Scan for the cell matching the given text and deliver its (X, Y) coordinate at center. 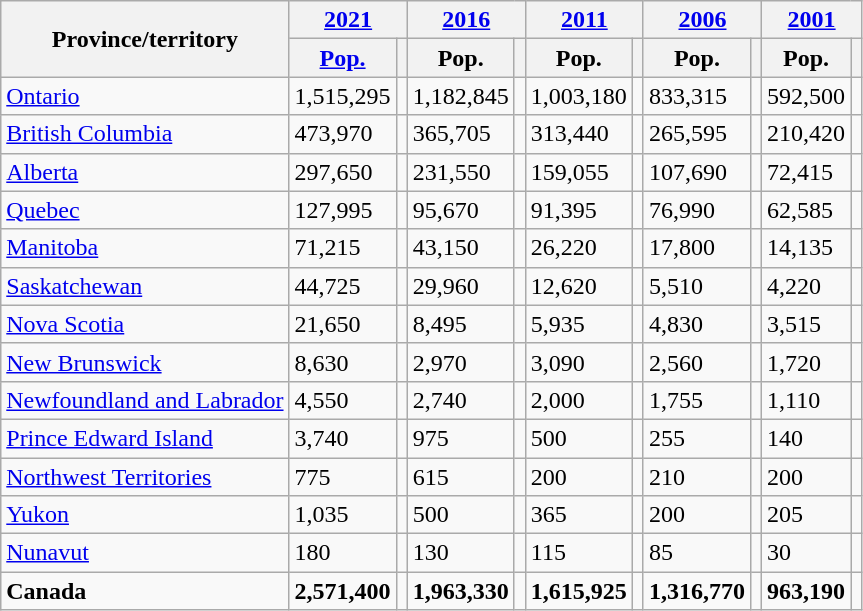
2016 (466, 20)
3,090 (578, 362)
30 (806, 553)
1,515,295 (342, 96)
91,395 (578, 210)
4,830 (696, 324)
140 (806, 438)
New Brunswick (145, 362)
Northwest Territories (145, 477)
Saskatchewan (145, 286)
Prince Edward Island (145, 438)
Alberta (145, 172)
1,035 (342, 515)
Province/territory (145, 39)
Ontario (145, 96)
115 (578, 553)
313,440 (578, 134)
62,585 (806, 210)
17,800 (696, 248)
365 (578, 515)
85 (696, 553)
2001 (812, 20)
210 (696, 477)
1,182,845 (460, 96)
2011 (584, 20)
963,190 (806, 591)
95,670 (460, 210)
205 (806, 515)
1,615,925 (578, 591)
180 (342, 553)
592,500 (806, 96)
British Columbia (145, 134)
107,690 (696, 172)
44,725 (342, 286)
255 (696, 438)
12,620 (578, 286)
26,220 (578, 248)
1,720 (806, 362)
2021 (348, 20)
159,055 (578, 172)
1,316,770 (696, 591)
2,560 (696, 362)
21,650 (342, 324)
975 (460, 438)
4,220 (806, 286)
Manitoba (145, 248)
297,650 (342, 172)
2006 (702, 20)
1,755 (696, 400)
8,630 (342, 362)
29,960 (460, 286)
265,595 (696, 134)
4,550 (342, 400)
127,995 (342, 210)
14,135 (806, 248)
1,110 (806, 400)
775 (342, 477)
833,315 (696, 96)
8,495 (460, 324)
76,990 (696, 210)
Yukon (145, 515)
1,963,330 (460, 591)
1,003,180 (578, 96)
5,935 (578, 324)
473,970 (342, 134)
365,705 (460, 134)
231,550 (460, 172)
130 (460, 553)
43,150 (460, 248)
3,515 (806, 324)
5,510 (696, 286)
Newfoundland and Labrador (145, 400)
2,000 (578, 400)
615 (460, 477)
Canada (145, 591)
Nunavut (145, 553)
Quebec (145, 210)
Nova Scotia (145, 324)
72,415 (806, 172)
3,740 (342, 438)
210,420 (806, 134)
2,970 (460, 362)
71,215 (342, 248)
2,571,400 (342, 591)
2,740 (460, 400)
